Return (x, y) of the center of cell containing provided text 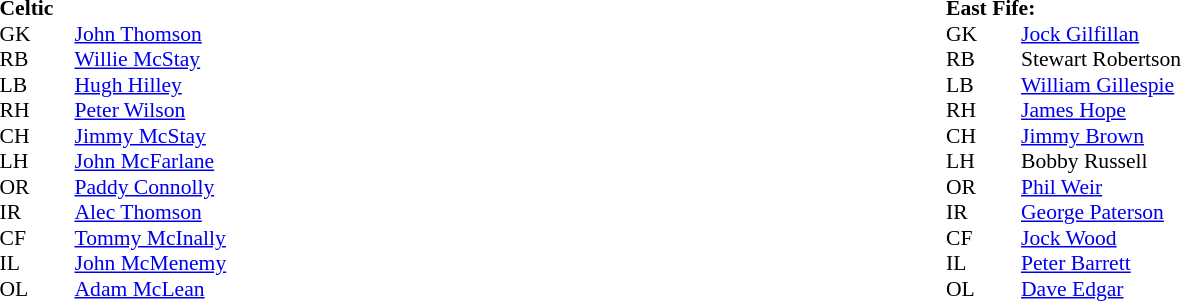
William Gillespie (1101, 85)
Jimmy Brown (1101, 136)
Jock Gilfillan (1101, 34)
Paddy Connolly (150, 187)
Phil Weir (1101, 187)
Alec Thomson (150, 213)
John Thomson (150, 34)
George Paterson (1101, 213)
Willie McStay (150, 59)
Peter Barrett (1101, 263)
Jock Wood (1101, 238)
Hugh Hilley (150, 85)
Stewart Robertson (1101, 59)
John McMenemy (150, 263)
John McFarlane (150, 161)
Tommy McInally (150, 238)
Jimmy McStay (150, 136)
Peter Wilson (150, 111)
Bobby Russell (1101, 161)
James Hope (1101, 111)
